Detect which cell encompasses the target text, then output its [X, Y] center coordinate. 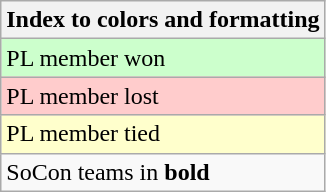
SoCon teams in bold [163, 172]
PL member won [163, 58]
PL member lost [163, 96]
Index to colors and formatting [163, 20]
PL member tied [163, 134]
